Scan for the cell matching the given text and deliver its [x, y] coordinate at center. 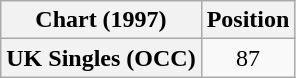
UK Singles (OCC) [101, 58]
87 [248, 58]
Position [248, 20]
Chart (1997) [101, 20]
